Determine the (X, Y) coordinate at the center of the cell enclosing the given text.  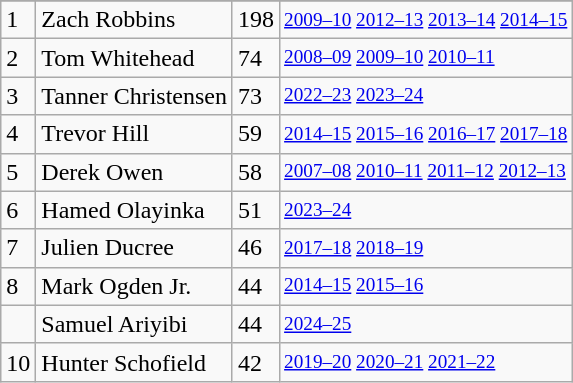
2023–24 (426, 210)
46 (256, 248)
58 (256, 172)
7 (18, 248)
2019–20 2020–21 2021–22 (426, 362)
4 (18, 134)
2022–23 2023–24 (426, 96)
2009–10 2012–13 2013–14 2014–15 (426, 20)
1 (18, 20)
2024–25 (426, 324)
8 (18, 286)
Tom Whitehead (134, 58)
Hamed Olayinka (134, 210)
2014–15 2015–16 (426, 286)
Tanner Christensen (134, 96)
59 (256, 134)
42 (256, 362)
2 (18, 58)
51 (256, 210)
2017–18 2018–19 (426, 248)
Trevor Hill (134, 134)
Samuel Ariyibi (134, 324)
Derek Owen (134, 172)
Hunter Schofield (134, 362)
2008–09 2009–10 2010–11 (426, 58)
198 (256, 20)
6 (18, 210)
3 (18, 96)
5 (18, 172)
10 (18, 362)
74 (256, 58)
2007–08 2010–11 2011–12 2012–13 (426, 172)
73 (256, 96)
Julien Ducree (134, 248)
Zach Robbins (134, 20)
2014–15 2015–16 2016–17 2017–18 (426, 134)
Mark Ogden Jr. (134, 286)
